Provide the [x, y] coordinate of the cell's center where the given text is located.  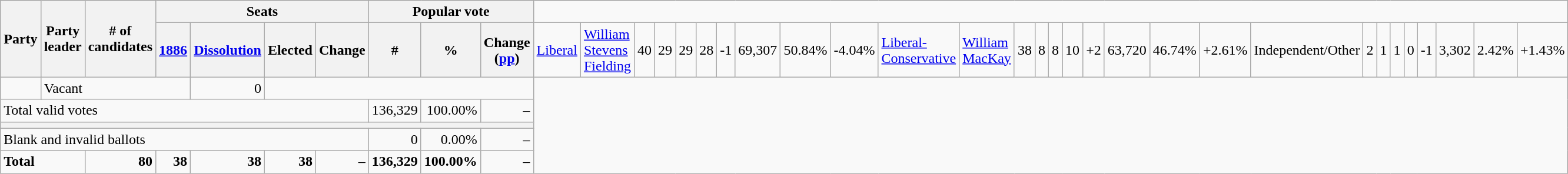
William MacKay [987, 50]
28 [706, 50]
# [394, 50]
2 [1370, 50]
Party leader [62, 39]
Vacant [115, 88]
Blank and invalid ballots [185, 139]
50.84% [805, 50]
Elected [290, 50]
46.74% [1175, 50]
Total valid votes [185, 111]
Change [342, 50]
69,307 [758, 50]
+1.43% [1542, 50]
0.00% [451, 139]
40 [645, 50]
2.42% [1495, 50]
Party [21, 39]
1886 [173, 50]
Liberal-Conservative [919, 50]
Change (pp) [507, 50]
Independent/Other [1307, 50]
10 [1072, 50]
80 [120, 162]
3,302 [1455, 50]
# ofcandidates [120, 39]
William Stevens Fielding [607, 50]
63,720 [1127, 50]
Total [42, 162]
-4.04% [855, 50]
+2.61% [1225, 50]
% [451, 50]
Liberal [557, 50]
Popular vote [451, 12]
+2 [1094, 50]
Seats [263, 12]
Dissolution [228, 50]
